Locate the cell with the specified text and output its [x, y] center coordinate. 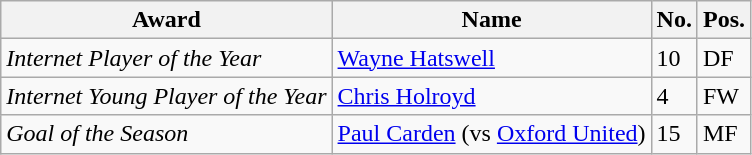
Chris Holroyd [492, 96]
Award [166, 20]
Pos. [724, 20]
Wayne Hatswell [492, 58]
15 [674, 134]
10 [674, 58]
DF [724, 58]
Name [492, 20]
No. [674, 20]
FW [724, 96]
Goal of the Season [166, 134]
4 [674, 96]
Internet Young Player of the Year [166, 96]
Paul Carden (vs Oxford United) [492, 134]
Internet Player of the Year [166, 58]
MF [724, 134]
